Output the [x, y] coordinate of the center of the cell containing the given text.  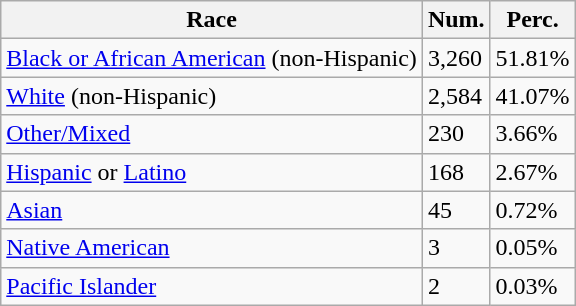
230 [456, 134]
0.05% [532, 248]
2.67% [532, 172]
Pacific Islander [212, 286]
3.66% [532, 134]
41.07% [532, 96]
Native American [212, 248]
Other/Mixed [212, 134]
White (non-Hispanic) [212, 96]
Asian [212, 210]
3 [456, 248]
0.72% [532, 210]
3,260 [456, 58]
Hispanic or Latino [212, 172]
Perc. [532, 20]
Black or African American (non-Hispanic) [212, 58]
51.81% [532, 58]
Race [212, 20]
45 [456, 210]
2,584 [456, 96]
0.03% [532, 286]
Num. [456, 20]
2 [456, 286]
168 [456, 172]
